Capture the cell that displays the provided text and extract its [x, y] central coordinate. 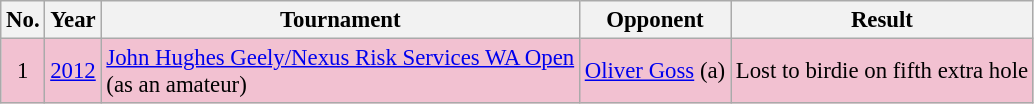
Year [73, 20]
Oliver Goss (a) [654, 72]
Tournament [340, 20]
1 [23, 72]
2012 [73, 72]
Result [882, 20]
Lost to birdie on fifth extra hole [882, 72]
Opponent [654, 20]
No. [23, 20]
John Hughes Geely/Nexus Risk Services WA Open(as an amateur) [340, 72]
